Provide the [X, Y] coordinate of the cell's center where the given text is located.  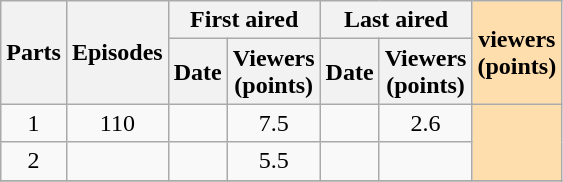
viewers (points) [517, 52]
2.6 [426, 123]
1 [34, 123]
7.5 [274, 123]
110 [117, 123]
First aired [244, 20]
5.5 [274, 161]
Last aired [396, 20]
Parts [34, 52]
Episodes [117, 52]
2 [34, 161]
